Return (x, y) of the center of cell containing provided text 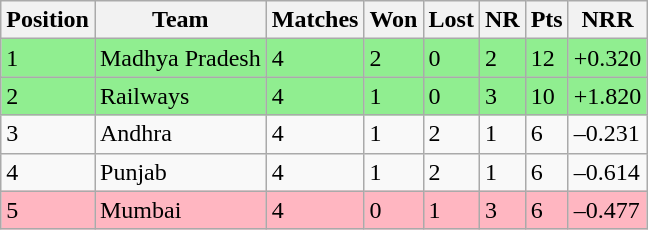
Punjab (180, 172)
5 (48, 210)
NR (502, 20)
Madhya Pradesh (180, 58)
NRR (608, 20)
10 (546, 96)
12 (546, 58)
Matches (315, 20)
Mumbai (180, 210)
Position (48, 20)
Lost (451, 20)
Andhra (180, 134)
+1.820 (608, 96)
–0.231 (608, 134)
Railways (180, 96)
–0.614 (608, 172)
Won (394, 20)
+0.320 (608, 58)
Team (180, 20)
–0.477 (608, 210)
Pts (546, 20)
